Locate the cell with the specified text and output its [X, Y] center coordinate. 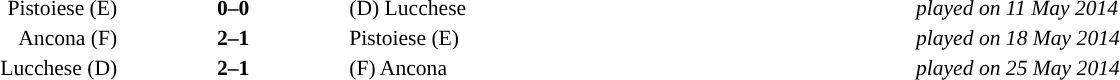
2–1 [233, 38]
Pistoiese (E) [630, 38]
